Capture the cell that displays the provided text and extract its [x, y] central coordinate. 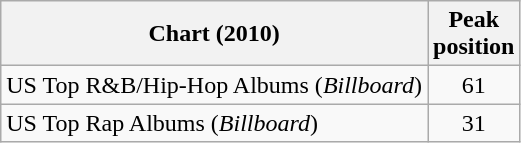
Chart (2010) [214, 34]
Peakposition [474, 34]
US Top Rap Albums (Billboard) [214, 123]
61 [474, 85]
31 [474, 123]
US Top R&B/Hip-Hop Albums (Billboard) [214, 85]
